Provide the (X, Y) coordinate of the cell's center where the given text is located.  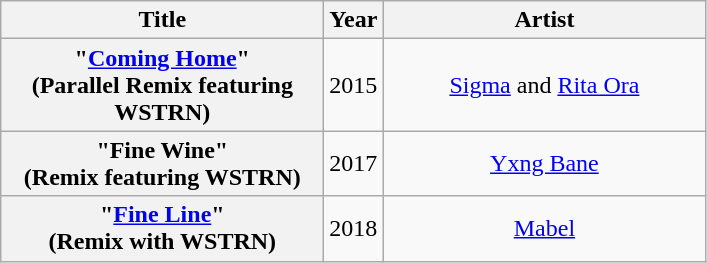
Yxng Bane (544, 164)
Sigma and Rita Ora (544, 85)
Mabel (544, 228)
Title (162, 20)
"Fine Line"(Remix with WSTRN) (162, 228)
2015 (354, 85)
Artist (544, 20)
2018 (354, 228)
"Coming Home"(Parallel Remix featuring WSTRN) (162, 85)
Year (354, 20)
"Fine Wine"(Remix featuring WSTRN) (162, 164)
2017 (354, 164)
